Extract the (x, y) coordinate from the center of the cell holding the provided text.  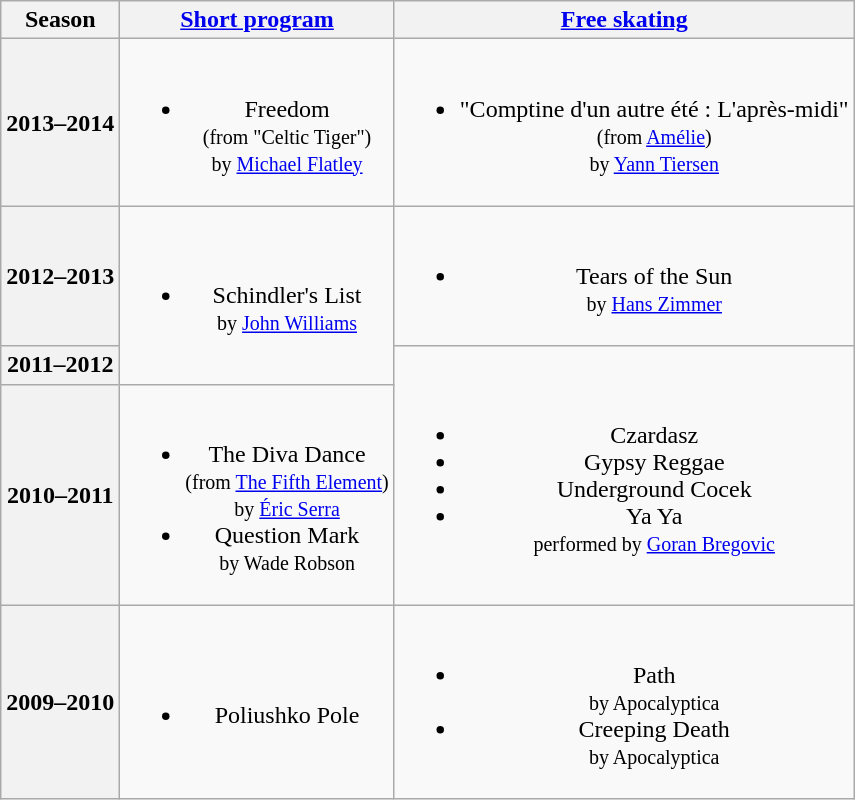
2009–2010 (60, 702)
Path by Apocalyptica Creeping Death by Apocalyptica (624, 702)
2010–2011 (60, 494)
Poliushko Pole (257, 702)
2012–2013 (60, 276)
Freedom (from "Celtic Tiger") by Michael Flatley (257, 122)
Season (60, 20)
2013–2014 (60, 122)
Tears of the Sun by Hans Zimmer (624, 276)
"Comptine d'un autre été : L'après-midi" (from Amélie) by Yann Tiersen (624, 122)
Free skating (624, 20)
Schindler's List by John Williams (257, 295)
Short program (257, 20)
The Diva Dance (from The Fifth Element) by Éric Serra Question Mark by Wade Robson (257, 494)
CzardaszGypsy ReggaeUnderground CocekYa Ya performed by Goran Bregovic (624, 476)
2011–2012 (60, 365)
